Output the [X, Y] coordinate of the center of the cell containing the given text.  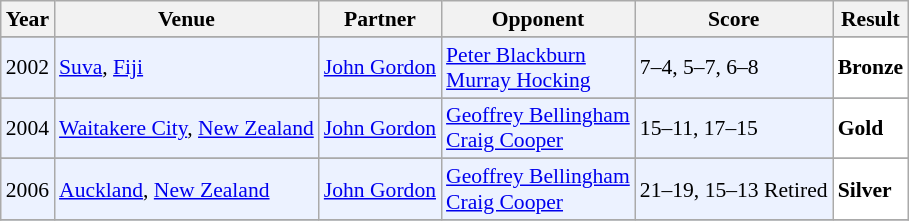
21–19, 15–13 Retired [734, 190]
Silver [871, 190]
Bronze [871, 68]
Peter Blackburn Murray Hocking [538, 68]
Auckland, New Zealand [186, 190]
Score [734, 19]
Gold [871, 128]
2002 [28, 68]
Opponent [538, 19]
Year [28, 19]
7–4, 5–7, 6–8 [734, 68]
Venue [186, 19]
Result [871, 19]
2004 [28, 128]
15–11, 17–15 [734, 128]
Suva, Fiji [186, 68]
Waitakere City, New Zealand [186, 128]
2006 [28, 190]
Partner [380, 19]
